Locate the cell with the specified text and output its [X, Y] center coordinate. 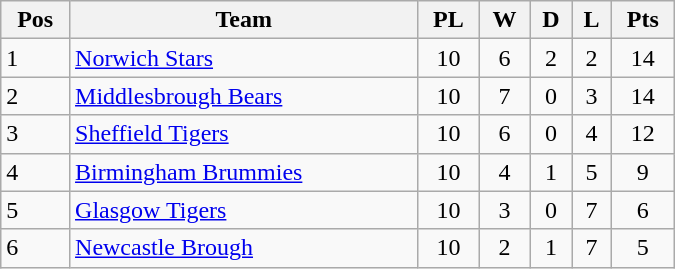
Glasgow Tigers [244, 210]
Pts [642, 20]
Middlesbrough Bears [244, 96]
Newcastle Brough [244, 248]
PL [448, 20]
D [551, 20]
9 [642, 172]
Norwich Stars [244, 58]
Birmingham Brummies [244, 172]
Sheffield Tigers [244, 134]
W [504, 20]
L [592, 20]
Team [244, 20]
Pos [36, 20]
12 [642, 134]
